Provide the (x, y) coordinate of the cell's center where the given text is located.  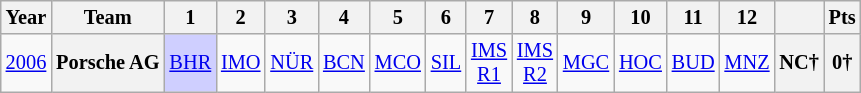
11 (694, 17)
NÜR (292, 63)
MCO (398, 63)
4 (344, 17)
MNZ (746, 63)
10 (640, 17)
Team (108, 17)
BHR (190, 63)
2 (240, 17)
IMSR1 (489, 63)
9 (586, 17)
1 (190, 17)
HOC (640, 63)
7 (489, 17)
8 (535, 17)
IMSR2 (535, 63)
12 (746, 17)
Pts (842, 17)
Porsche AG (108, 63)
BCN (344, 63)
IMO (240, 63)
Year (26, 17)
BUD (694, 63)
3 (292, 17)
0† (842, 63)
MGC (586, 63)
2006 (26, 63)
NC† (798, 63)
6 (446, 17)
SIL (446, 63)
5 (398, 17)
